For the text-containing cell, return its midpoint in [x, y] coordinate format. 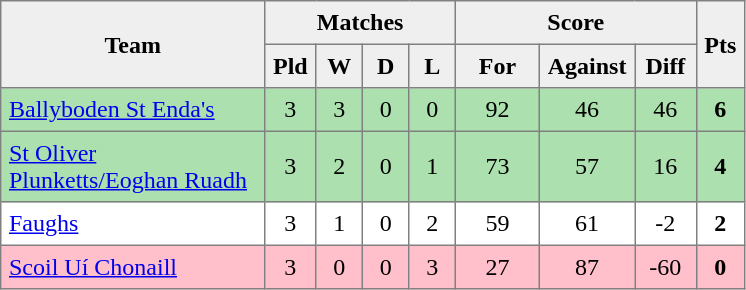
27 [497, 267]
Score [576, 23]
92 [497, 110]
Scoil Uí Chonaill [133, 267]
Against [586, 66]
59 [497, 224]
Diff [666, 66]
St Oliver Plunketts/Eoghan Ruadh [133, 166]
Pts [720, 44]
4 [720, 166]
Faughs [133, 224]
Matches [360, 23]
L [432, 66]
For [497, 66]
87 [586, 267]
61 [586, 224]
16 [666, 166]
Team [133, 44]
-60 [666, 267]
Pld [290, 66]
57 [586, 166]
6 [720, 110]
73 [497, 166]
D [385, 66]
W [339, 66]
-2 [666, 224]
Ballyboden St Enda's [133, 110]
